Scan for the cell matching the given text and deliver its (x, y) coordinate at center. 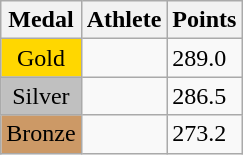
Athlete (124, 20)
273.2 (204, 134)
Gold (41, 58)
Medal (41, 20)
286.5 (204, 96)
Bronze (41, 134)
289.0 (204, 58)
Silver (41, 96)
Points (204, 20)
